Output the (x, y) coordinate of the center of the cell containing the given text.  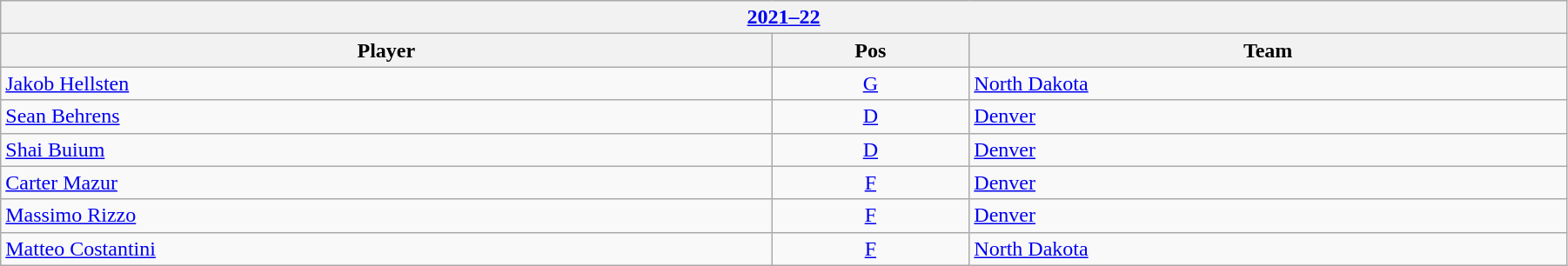
Carter Mazur (386, 183)
Jakob Hellsten (386, 83)
Massimo Rizzo (386, 216)
Sean Behrens (386, 116)
Team (1269, 50)
2021–22 (784, 17)
Player (386, 50)
Pos (870, 50)
Matteo Costantini (386, 249)
Shai Buium (386, 150)
G (870, 83)
